Pinpoint the cell where the given text exists, returning its (X, Y) midpoint coordinate. 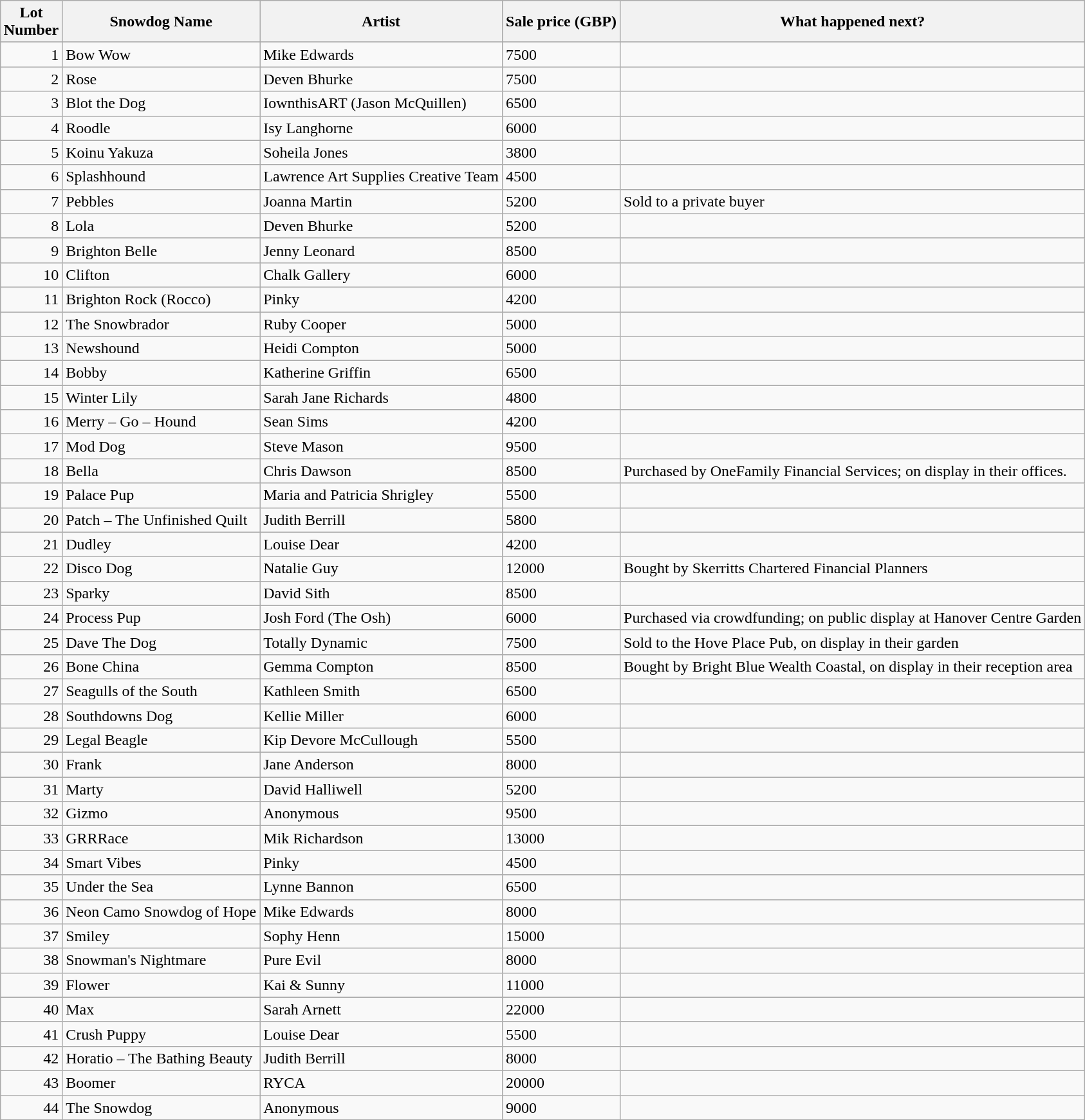
15 (31, 398)
22 (31, 569)
40 (31, 1009)
8 (31, 226)
Bella (161, 471)
38 (31, 960)
Lot Number (31, 22)
Max (161, 1009)
Bobby (161, 373)
9000 (561, 1107)
41 (31, 1034)
19 (31, 495)
23 (31, 593)
What happened next? (853, 22)
The Snowdog (161, 1107)
Mik Richardson (381, 838)
5800 (561, 520)
Disco Dog (161, 569)
Gizmo (161, 814)
Dave The Dog (161, 642)
Jane Anderson (381, 765)
3 (31, 104)
21 (31, 544)
5 (31, 152)
30 (31, 765)
42 (31, 1058)
15000 (561, 936)
Legal Beagle (161, 740)
Neon Camo Snowdog of Hope (161, 912)
Chris Dawson (381, 471)
29 (31, 740)
Joanna Martin (381, 201)
Frank (161, 765)
6 (31, 177)
Pure Evil (381, 960)
37 (31, 936)
Lynne Bannon (381, 887)
16 (31, 422)
Crush Puppy (161, 1034)
22000 (561, 1009)
Roodle (161, 128)
Sarah Jane Richards (381, 398)
10 (31, 275)
Splashhound (161, 177)
The Snowbrador (161, 324)
Maria and Patricia Shrigley (381, 495)
Patch – The Unfinished Quilt (161, 520)
14 (31, 373)
Newshound (161, 349)
Josh Ford (The Osh) (381, 618)
13 (31, 349)
Purchased via crowdfunding; on public display at Hanover Centre Garden (853, 618)
Steve Mason (381, 446)
7 (31, 201)
9 (31, 250)
Kip Devore McCullough (381, 740)
32 (31, 814)
Palace Pup (161, 495)
Bone China (161, 666)
11 (31, 299)
20000 (561, 1083)
Flower (161, 985)
Winter Lily (161, 398)
Sean Sims (381, 422)
Sold to the Hove Place Pub, on display in their garden (853, 642)
4800 (561, 398)
26 (31, 666)
12000 (561, 569)
Koinu Yakuza (161, 152)
17 (31, 446)
Soheila Jones (381, 152)
33 (31, 838)
Under the Sea (161, 887)
David Halliwell (381, 789)
Chalk Gallery (381, 275)
39 (31, 985)
Sarah Arnett (381, 1009)
44 (31, 1107)
25 (31, 642)
Process Pup (161, 618)
Boomer (161, 1083)
Sophy Henn (381, 936)
31 (31, 789)
Bow Wow (161, 55)
RYCA (381, 1083)
28 (31, 716)
24 (31, 618)
Totally Dynamic (381, 642)
Seagulls of the South (161, 691)
Sale price (GBP) (561, 22)
Gemma Compton (381, 666)
Mod Dog (161, 446)
Heidi Compton (381, 349)
27 (31, 691)
Dudley (161, 544)
Brighton Rock (Rocco) (161, 299)
Katherine Griffin (381, 373)
2 (31, 79)
20 (31, 520)
Marty (161, 789)
11000 (561, 985)
Snowman's Nightmare (161, 960)
34 (31, 863)
Smart Vibes (161, 863)
Isy Langhorne (381, 128)
Kathleen Smith (381, 691)
3800 (561, 152)
Snowdog Name (161, 22)
Jenny Leonard (381, 250)
David Sith (381, 593)
Lawrence Art Supplies Creative Team (381, 177)
Southdowns Dog (161, 716)
13000 (561, 838)
Bought by Bright Blue Wealth Coastal, on display in their reception area (853, 666)
Rose (161, 79)
Smiley (161, 936)
Brighton Belle (161, 250)
36 (31, 912)
Sold to a private buyer (853, 201)
Lola (161, 226)
18 (31, 471)
Natalie Guy (381, 569)
Kellie Miller (381, 716)
43 (31, 1083)
IownthisART (Jason McQuillen) (381, 104)
Sparky (161, 593)
Bought by Skerritts Chartered Financial Planners (853, 569)
1 (31, 55)
12 (31, 324)
Blot the Dog (161, 104)
Horatio – The Bathing Beauty (161, 1058)
35 (31, 887)
GRRRace (161, 838)
Clifton (161, 275)
Merry – Go – Hound (161, 422)
Purchased by OneFamily Financial Services; on display in their offices. (853, 471)
Pebbles (161, 201)
Ruby Cooper (381, 324)
Kai & Sunny (381, 985)
Artist (381, 22)
4 (31, 128)
